Identify which cell holds the provided text, then report its (x, y) central coordinate. 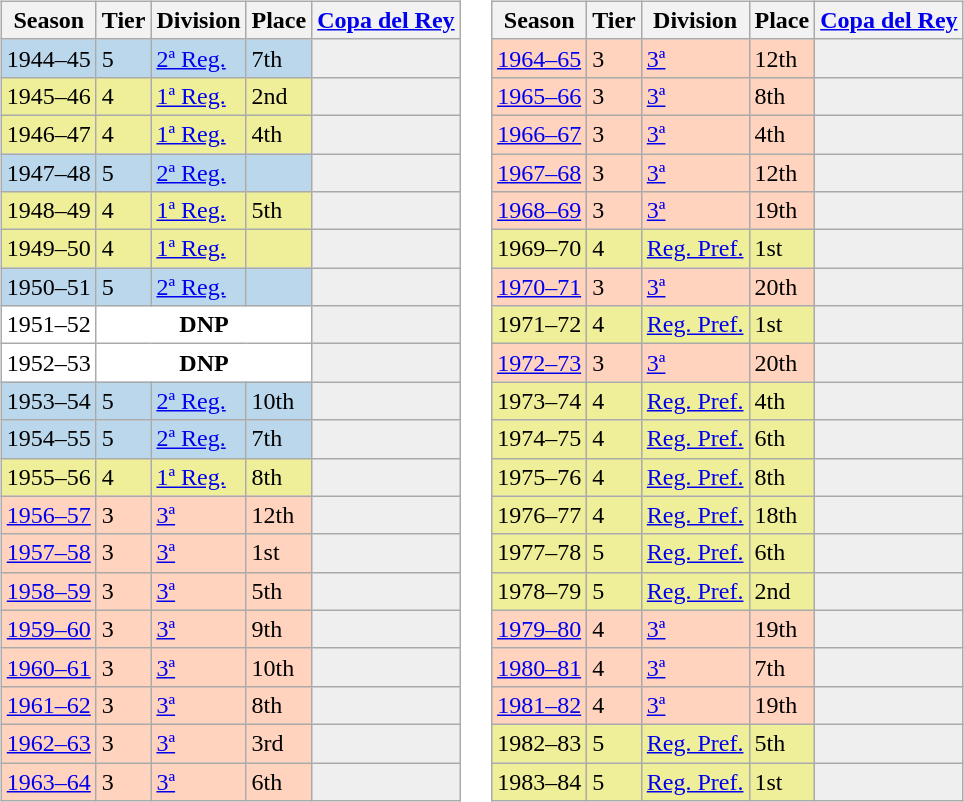
1970–71 (540, 287)
1982–83 (540, 743)
1961–62 (48, 705)
1974–75 (540, 439)
1977–78 (540, 553)
1946–47 (48, 134)
1964–65 (540, 58)
1975–76 (540, 477)
1971–72 (540, 325)
1976–77 (540, 515)
3rd (279, 743)
1948–49 (48, 211)
1958–59 (48, 591)
1952–53 (48, 363)
1969–70 (540, 249)
1973–74 (540, 401)
1959–60 (48, 629)
1955–56 (48, 477)
1981–82 (540, 705)
1968–69 (540, 211)
1950–51 (48, 287)
1957–58 (48, 553)
1951–52 (48, 325)
1944–45 (48, 58)
1978–79 (540, 591)
9th (279, 629)
1954–55 (48, 439)
18th (782, 515)
1979–80 (540, 629)
1949–50 (48, 249)
1972–73 (540, 363)
1967–68 (540, 173)
1956–57 (48, 515)
1965–66 (540, 96)
1966–67 (540, 134)
1962–63 (48, 743)
1947–48 (48, 173)
1983–84 (540, 781)
1945–46 (48, 96)
1963–64 (48, 781)
1960–61 (48, 667)
1980–81 (540, 667)
1953–54 (48, 401)
